Find where the given text appears and provide that cell's center as (X, Y) coordinate. 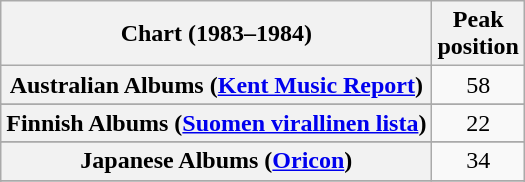
Finnish Albums (Suomen virallinen lista) (216, 123)
Australian Albums (Kent Music Report) (216, 85)
34 (478, 161)
58 (478, 85)
22 (478, 123)
Japanese Albums (Oricon) (216, 161)
Chart (1983–1984) (216, 34)
Peakposition (478, 34)
